Scan for the cell matching the given text and deliver its [X, Y] coordinate at center. 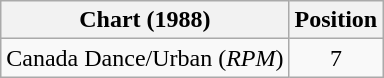
7 [336, 58]
Chart (1988) [145, 20]
Canada Dance/Urban (RPM) [145, 58]
Position [336, 20]
